Return the [x, y] coordinate for the center point of the cell that contains the specified text.  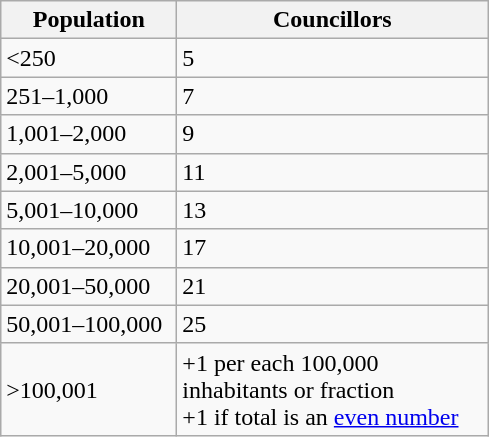
2,001–5,000 [89, 172]
11 [332, 172]
25 [332, 324]
Population [89, 20]
17 [332, 248]
251–1,000 [89, 96]
50,001–100,000 [89, 324]
1,001–2,000 [89, 134]
13 [332, 210]
21 [332, 286]
5,001–10,000 [89, 210]
5 [332, 58]
<250 [89, 58]
+1 per each 100,000 inhabitants or fraction+1 if total is an even number [332, 389]
7 [332, 96]
20,001–50,000 [89, 286]
>100,001 [89, 389]
Councillors [332, 20]
10,001–20,000 [89, 248]
9 [332, 134]
